For the text-containing cell, return its midpoint in [x, y] coordinate format. 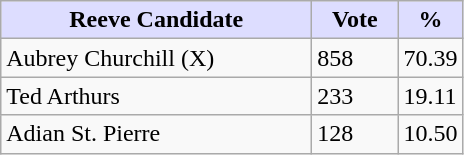
19.11 [430, 96]
Ted Arthurs [156, 96]
10.50 [430, 134]
% [430, 20]
Aubrey Churchill (X) [156, 58]
70.39 [430, 58]
233 [355, 96]
Vote [355, 20]
Reeve Candidate [156, 20]
Adian St. Pierre [156, 134]
858 [355, 58]
128 [355, 134]
